Scan for the cell matching the given text and deliver its (X, Y) coordinate at center. 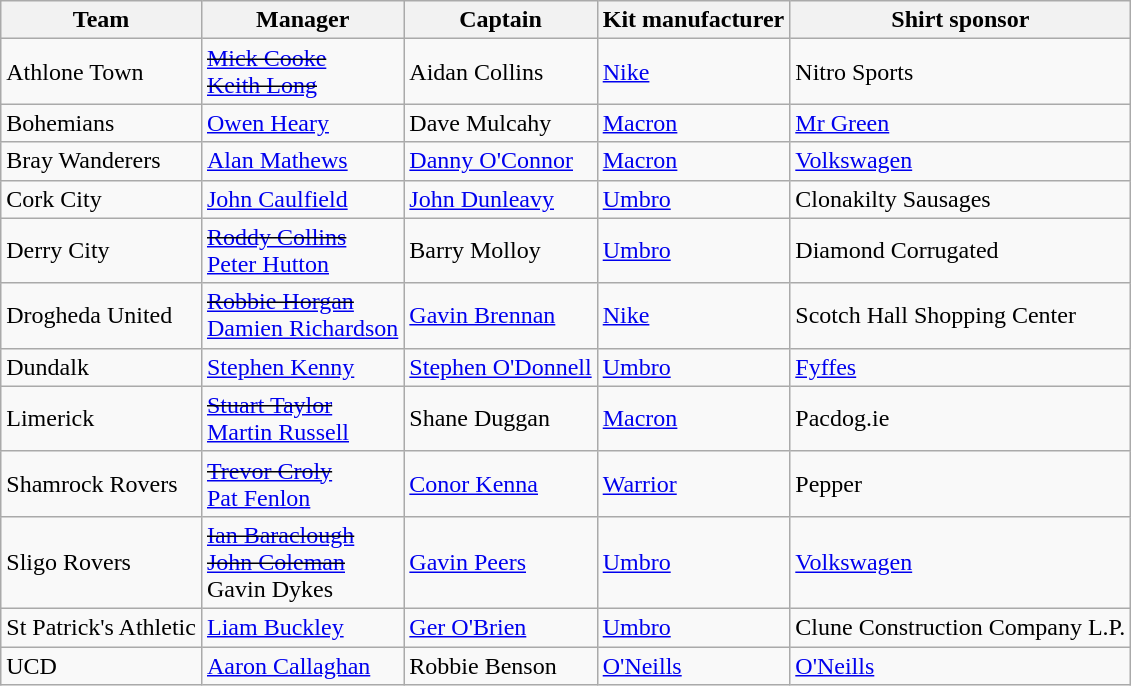
Team (102, 20)
Dundalk (102, 367)
Barry Molloy (500, 250)
Stephen Kenny (302, 367)
Dave Mulcahy (500, 123)
St Patrick's Athletic (102, 627)
Kit manufacturer (694, 20)
Clonakilty Sausages (960, 199)
Aidan Collins (500, 72)
Shane Duggan (500, 418)
Gavin Peers (500, 562)
Sligo Rovers (102, 562)
John Caulfield (302, 199)
Nitro Sports (960, 72)
Mr Green (960, 123)
Ian BaracloughJohn ColemanGavin Dykes (302, 562)
Shirt sponsor (960, 20)
Pepper (960, 484)
Clune Construction Company L.P. (960, 627)
Shamrock Rovers (102, 484)
Mick CookeKeith Long (302, 72)
Derry City (102, 250)
Roddy CollinsPeter Hutton (302, 250)
UCD (102, 665)
Conor Kenna (500, 484)
Owen Heary (302, 123)
Warrior (694, 484)
Stuart TaylorMartin Russell (302, 418)
Robbie HorganDamien Richardson (302, 316)
Alan Mathews (302, 161)
Captain (500, 20)
Drogheda United (102, 316)
Liam Buckley (302, 627)
Pacdog.ie (960, 418)
Cork City (102, 199)
Scotch Hall Shopping Center (960, 316)
Bray Wanderers (102, 161)
Limerick (102, 418)
Aaron Callaghan (302, 665)
Danny O'Connor (500, 161)
Bohemians (102, 123)
Stephen O'Donnell (500, 367)
Fyffes (960, 367)
Diamond Corrugated (960, 250)
Ger O'Brien (500, 627)
John Dunleavy (500, 199)
Gavin Brennan (500, 316)
Trevor CrolyPat Fenlon (302, 484)
Athlone Town (102, 72)
Manager (302, 20)
Robbie Benson (500, 665)
